Pinpoint the cell where the given text exists, returning its (x, y) midpoint coordinate. 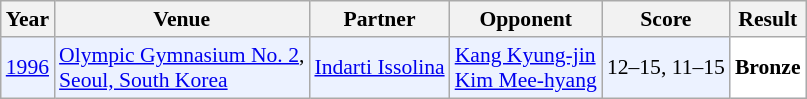
Result (768, 19)
Kang Kyung-jin Kim Mee-hyang (526, 68)
Opponent (526, 19)
Score (666, 19)
Olympic Gymnasium No. 2,Seoul, South Korea (182, 68)
Partner (379, 19)
Indarti Issolina (379, 68)
Year (28, 19)
1996 (28, 68)
Bronze (768, 68)
Venue (182, 19)
12–15, 11–15 (666, 68)
